Search for the cell housing the specified text and yield its [x, y] center coordinate. 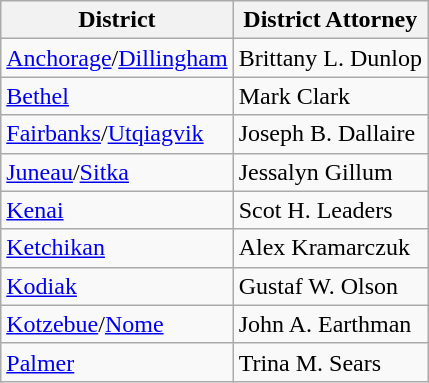
Kenai [117, 210]
Ketchikan [117, 248]
Kodiak [117, 286]
Fairbanks/Utqiagvik [117, 134]
Brittany L. Dunlop [330, 58]
Palmer [117, 362]
Mark Clark [330, 96]
Trina M. Sears [330, 362]
Bethel [117, 96]
Jessalyn Gillum [330, 172]
Joseph B. Dallaire [330, 134]
John A. Earthman [330, 324]
District Attorney [330, 20]
Anchorage/Dillingham [117, 58]
Juneau/Sitka [117, 172]
District [117, 20]
Alex Kramarczuk [330, 248]
Gustaf W. Olson [330, 286]
Scot H. Leaders [330, 210]
Kotzebue/Nome [117, 324]
